For the text-containing cell, return its midpoint in (X, Y) coordinate format. 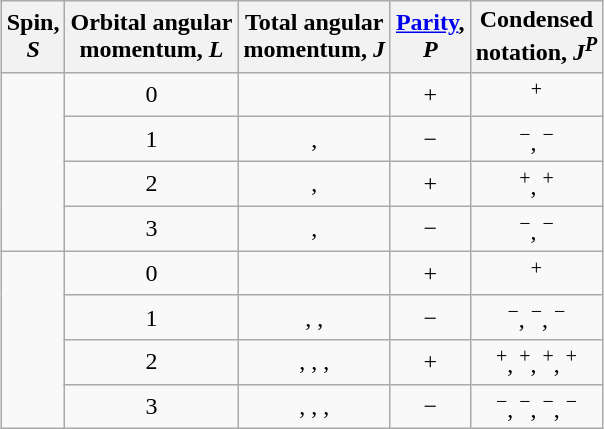
Spin, S (33, 37)
+, + (536, 184)
Orbital angular momentum, L (152, 37)
Parity, P (430, 37)
Total angular momentum, J (314, 37)
−, −, − (536, 318)
, , (314, 318)
+, +, +, + (536, 362)
−, −, −, − (536, 406)
Condensed notation, JP (536, 37)
